Detect which cell encompasses the target text, then output its [X, Y] center coordinate. 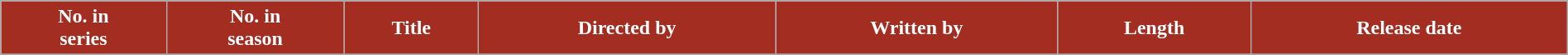
Title [411, 28]
No. inseries [84, 28]
Directed by [627, 28]
Length [1154, 28]
Written by [916, 28]
No. inseason [255, 28]
Release date [1409, 28]
